Return the (x, y) coordinate for the center point of the cell that contains the specified text.  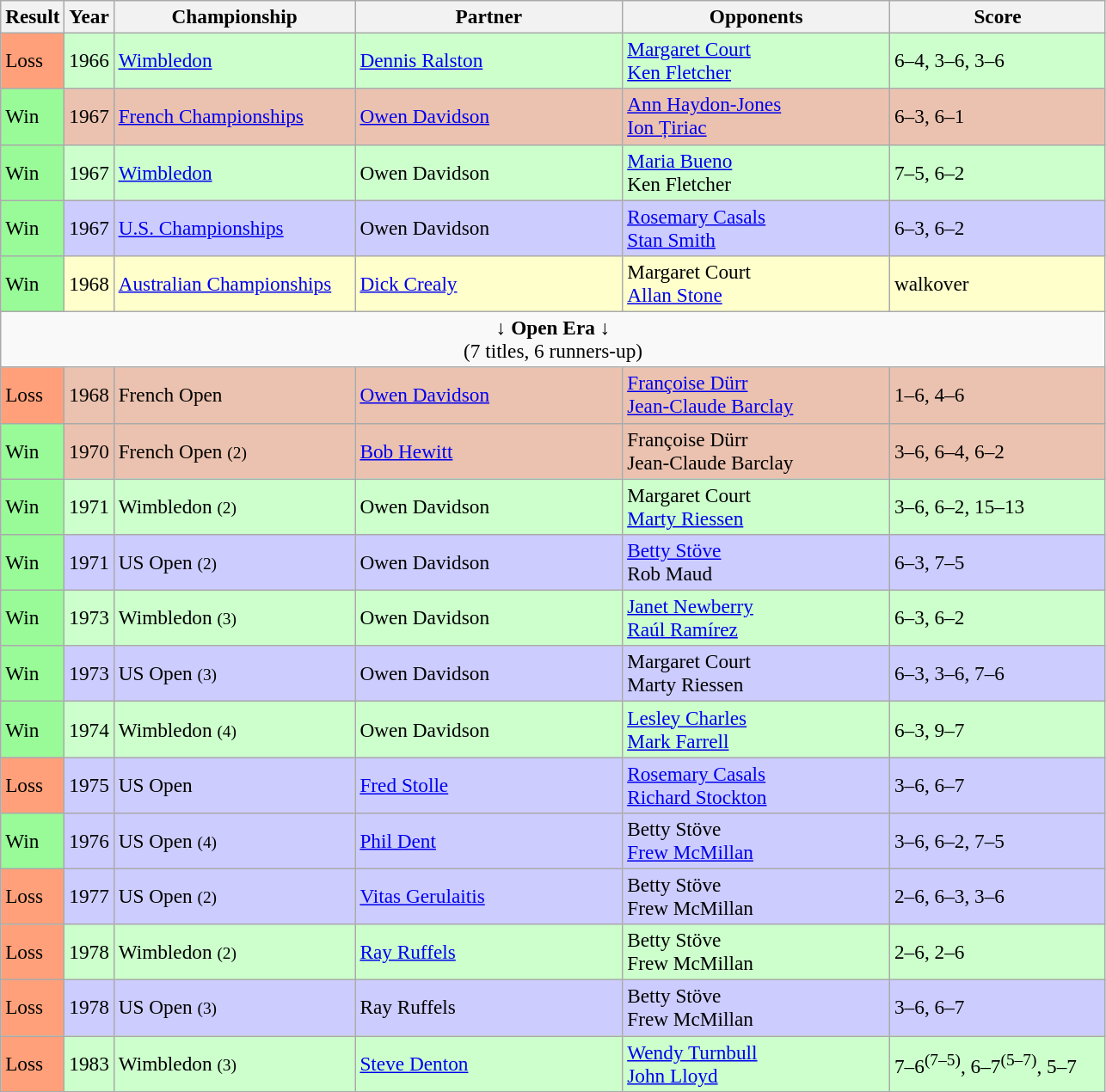
French Open (234, 396)
US Open (234, 784)
Year (89, 16)
1983 (89, 1063)
6–3, 9–7 (998, 729)
6–4, 3–6, 3–6 (998, 60)
Australian Championships (234, 284)
Margaret Court Ken Fletcher (757, 60)
7–6(7–5), 6–7(5–7), 5–7 (998, 1063)
Betty Stöve Rob Maud (757, 562)
Fred Stolle (488, 784)
Dennis Ralston (488, 60)
1–6, 4–6 (998, 396)
US Open (4) (234, 841)
1966 (89, 60)
3–6, 6–4, 6–2 (998, 451)
3–6, 6–2, 15–13 (998, 506)
Phil Dent (488, 841)
U.S. Championships (234, 227)
7–5, 6–2 (998, 172)
6–3, 6–1 (998, 117)
6–3, 7–5 (998, 562)
6–3, 3–6, 7–6 (998, 674)
2–6, 6–3, 3–6 (998, 896)
Maria Bueno Ken Fletcher (757, 172)
Bob Hewitt (488, 451)
Opponents (757, 16)
Janet Newberry Raúl Ramírez (757, 617)
1970 (89, 451)
Lesley Charles Mark Farrell (757, 729)
Score (998, 16)
French Open (2) (234, 451)
Steve Denton (488, 1063)
Championship (234, 16)
Rosemary Casals Stan Smith (757, 227)
Margaret Court Allan Stone (757, 284)
3–6, 6–2, 7–5 (998, 841)
1975 (89, 784)
French Championships (234, 117)
Wimbledon (4) (234, 729)
Result (33, 16)
↓ Open Era ↓(7 titles, 6 runners-up) (554, 339)
walkover (998, 284)
1974 (89, 729)
Rosemary Casals Richard Stockton (757, 784)
1976 (89, 841)
1977 (89, 896)
Vitas Gerulaitis (488, 896)
Ann Haydon-Jones Ion Țiriac (757, 117)
Partner (488, 16)
Dick Crealy (488, 284)
Wendy Turnbull John Lloyd (757, 1063)
2–6, 2–6 (998, 953)
